Return the (X, Y) coordinate for the center point of the cell that contains the specified text.  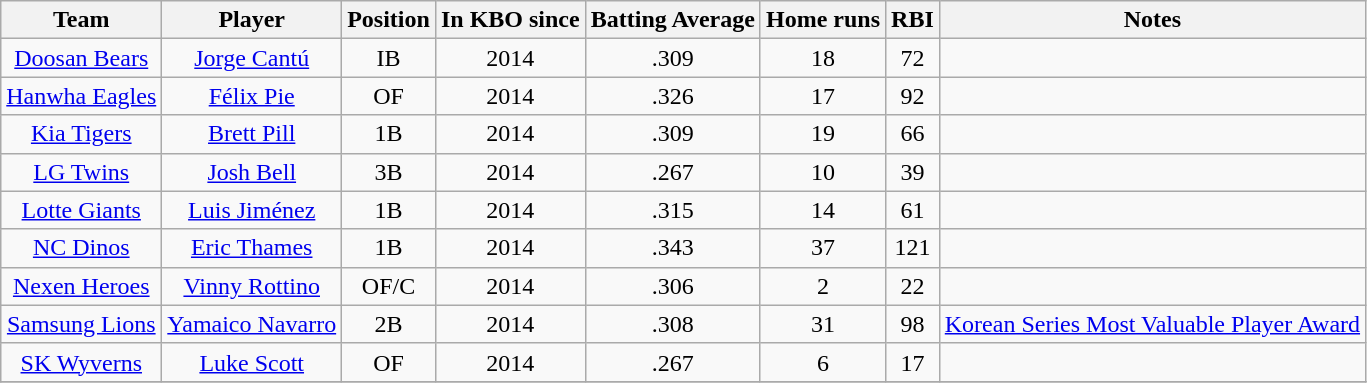
18 (822, 58)
In KBO since (510, 20)
2B (389, 324)
Batting Average (672, 20)
22 (913, 286)
Kia Tigers (82, 134)
Yamaico Navarro (252, 324)
Doosan Bears (82, 58)
Luke Scott (252, 362)
Notes (1152, 20)
31 (822, 324)
Team (82, 20)
IB (389, 58)
Eric Thames (252, 248)
.326 (672, 96)
19 (822, 134)
39 (913, 172)
Vinny Rottino (252, 286)
Lotte Giants (82, 210)
.306 (672, 286)
Jorge Cantú (252, 58)
Hanwha Eagles (82, 96)
Korean Series Most Valuable Player Award (1152, 324)
66 (913, 134)
Félix Pie (252, 96)
LG Twins (82, 172)
3B (389, 172)
92 (913, 96)
.315 (672, 210)
Brett Pill (252, 134)
121 (913, 248)
Samsung Lions (82, 324)
Player (252, 20)
NC Dinos (82, 248)
Home runs (822, 20)
Luis Jiménez (252, 210)
.343 (672, 248)
.308 (672, 324)
61 (913, 210)
2 (822, 286)
14 (822, 210)
Josh Bell (252, 172)
37 (822, 248)
10 (822, 172)
Nexen Heroes (82, 286)
6 (822, 362)
SK Wyverns (82, 362)
OF/C (389, 286)
Position (389, 20)
72 (913, 58)
RBI (913, 20)
98 (913, 324)
